Return (X, Y) of the center of cell containing provided text 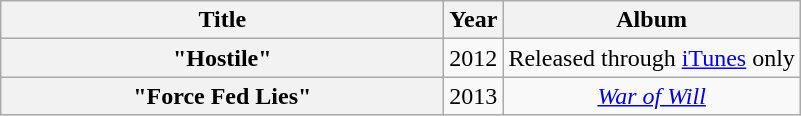
Year (474, 20)
War of Will (652, 96)
Title (222, 20)
"Hostile" (222, 58)
2013 (474, 96)
"Force Fed Lies" (222, 96)
Album (652, 20)
2012 (474, 58)
Released through iTunes only (652, 58)
